Search for the cell housing the specified text and yield its [X, Y] center coordinate. 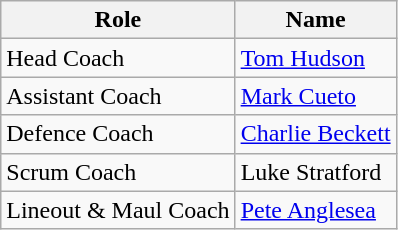
Name [316, 20]
Tom Hudson [316, 58]
Defence Coach [118, 134]
Pete Anglesea [316, 210]
Head Coach [118, 58]
Assistant Coach [118, 96]
Role [118, 20]
Charlie Beckett [316, 134]
Luke Stratford [316, 172]
Mark Cueto [316, 96]
Scrum Coach [118, 172]
Lineout & Maul Coach [118, 210]
